Detect which cell encompasses the target text, then output its [X, Y] center coordinate. 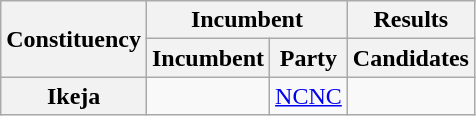
NCNC [309, 96]
Results [410, 20]
Candidates [410, 58]
Ikeja [74, 96]
Party [309, 58]
Constituency [74, 39]
